Search for the cell housing the specified text and yield its (X, Y) center coordinate. 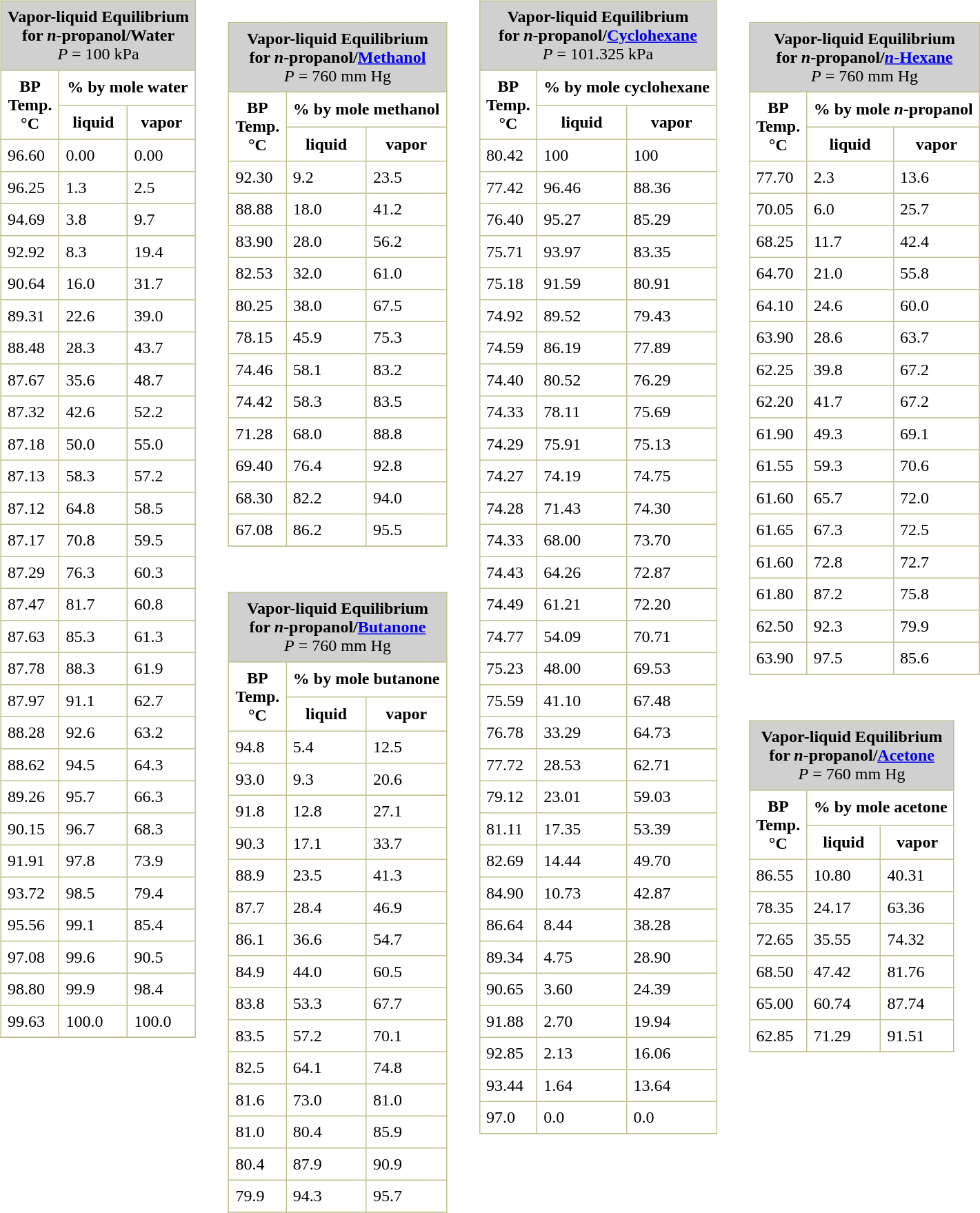
68.25 (778, 241)
65.00 (778, 1003)
77.42 (508, 188)
81.7 (94, 604)
24.39 (672, 989)
76.40 (508, 219)
73.70 (672, 540)
10.73 (582, 893)
89.31 (30, 316)
78.15 (258, 337)
88.9 (258, 875)
92.8 (406, 465)
84.9 (258, 972)
53.39 (672, 829)
11.7 (850, 241)
61.9 (161, 668)
74.32 (917, 939)
54.09 (582, 636)
58.5 (161, 508)
90.15 (30, 829)
59.3 (850, 465)
65.7 (850, 498)
8.3 (94, 252)
75.3 (406, 337)
75.59 (508, 701)
64.1 (326, 1067)
74.75 (672, 476)
64.26 (582, 572)
90.5 (161, 957)
36.6 (326, 939)
24.6 (850, 305)
88.62 (30, 765)
73.9 (161, 861)
81.6 (258, 1100)
87.29 (30, 572)
90.3 (258, 843)
91.8 (258, 811)
87.74 (917, 1003)
55.8 (937, 273)
68.0 (326, 434)
Vapor-liquid Equilibriumfor n-propanol/n-HexaneP = 760 mm Hg (865, 57)
63.36 (917, 908)
62.85 (778, 1036)
68.50 (778, 972)
74.40 (508, 380)
87.17 (30, 540)
67.7 (406, 1003)
28.0 (326, 241)
89.52 (582, 316)
90.9 (406, 1164)
83.90 (258, 241)
64.3 (161, 765)
88.3 (94, 668)
71.43 (582, 508)
76.29 (672, 380)
54.7 (406, 939)
88.8 (406, 434)
62.71 (672, 765)
72.8 (850, 562)
75.23 (508, 668)
% by mole acetone (880, 808)
96.60 (30, 155)
3.60 (582, 989)
79.4 (161, 893)
82.69 (508, 861)
96.46 (582, 188)
77.89 (672, 348)
75.13 (672, 444)
74.49 (508, 604)
16.0 (94, 283)
2.13 (582, 1053)
88.28 (30, 732)
59.03 (672, 796)
97.8 (94, 861)
85.3 (94, 636)
91.59 (582, 283)
93.44 (508, 1085)
92.3 (850, 626)
41.2 (406, 209)
99.9 (94, 989)
67.08 (258, 530)
90.64 (30, 283)
17.1 (326, 843)
91.88 (508, 1021)
99.63 (30, 1021)
86.55 (778, 875)
87.67 (30, 380)
99.1 (94, 925)
68.3 (161, 829)
9.3 (326, 779)
22.6 (94, 316)
9.7 (161, 219)
23.01 (582, 796)
49.70 (672, 861)
32.0 (326, 273)
69.53 (672, 668)
73.0 (326, 1100)
71.28 (258, 434)
87.47 (30, 604)
58.1 (326, 370)
77.72 (508, 765)
92.6 (94, 732)
87.7 (258, 908)
33.29 (582, 732)
39.0 (161, 316)
8.44 (582, 925)
74.27 (508, 476)
2.5 (161, 188)
60.0 (937, 305)
62.20 (778, 401)
17.35 (582, 829)
28.53 (582, 765)
60.8 (161, 604)
75.8 (937, 594)
64.10 (778, 305)
84.90 (508, 893)
Vapor-liquid Equilibriumfor n-propanol/WaterP = 100 kPa (98, 35)
93.72 (30, 893)
79.12 (508, 796)
66.3 (161, 796)
87.9 (326, 1164)
64.73 (672, 732)
70.71 (672, 636)
28.4 (326, 908)
24.17 (844, 908)
18.0 (326, 209)
72.65 (778, 939)
75.91 (582, 444)
76.4 (326, 465)
88.48 (30, 348)
81.11 (508, 829)
47.42 (844, 972)
1.3 (94, 188)
92.92 (30, 252)
41.3 (406, 875)
87.63 (30, 636)
98.5 (94, 893)
82.2 (326, 498)
3.8 (94, 219)
70.05 (778, 209)
74.29 (508, 444)
45.9 (326, 337)
87.12 (30, 508)
62.7 (161, 701)
% by mole cyclohexane (627, 88)
33.7 (406, 843)
61.65 (778, 530)
80.42 (508, 155)
44.0 (326, 972)
% by mole n-propanol (893, 109)
% by mole methanol (366, 109)
78.35 (778, 908)
39.8 (850, 370)
76.3 (94, 572)
43.7 (161, 348)
67.5 (406, 305)
62.25 (778, 370)
72.87 (672, 572)
63.2 (161, 732)
67.48 (672, 701)
19.94 (672, 1021)
74.28 (508, 508)
42.6 (94, 412)
19.4 (161, 252)
72.7 (937, 562)
85.9 (406, 1132)
80.52 (582, 380)
35.6 (94, 380)
61.0 (406, 273)
74.30 (672, 508)
2.3 (850, 177)
93.0 (258, 779)
92.85 (508, 1053)
87.97 (30, 701)
1.64 (582, 1085)
99.6 (94, 957)
98.80 (30, 989)
48.00 (582, 668)
60.74 (844, 1003)
85.6 (937, 658)
85.29 (672, 219)
13.6 (937, 177)
87.13 (30, 476)
25.7 (937, 209)
12.5 (406, 747)
80.91 (672, 283)
95.27 (582, 219)
69.40 (258, 465)
94.69 (30, 219)
75.18 (508, 283)
87.32 (30, 412)
97.0 (508, 1117)
82.5 (258, 1067)
96.7 (94, 829)
40.31 (917, 875)
31.7 (161, 283)
42.4 (937, 241)
61.21 (582, 604)
95.56 (30, 925)
64.8 (94, 508)
87.18 (30, 444)
74.46 (258, 370)
74.77 (508, 636)
90.65 (508, 989)
41.7 (850, 401)
61.90 (778, 434)
88.88 (258, 209)
70.8 (94, 540)
86.1 (258, 939)
75.69 (672, 412)
70.1 (406, 1036)
75.71 (508, 252)
28.90 (672, 957)
14.44 (582, 861)
98.4 (161, 989)
93.97 (582, 252)
94.3 (326, 1196)
61.55 (778, 465)
70.6 (937, 465)
72.5 (937, 530)
74.8 (406, 1067)
59.5 (161, 540)
55.0 (161, 444)
88.36 (672, 188)
94.5 (94, 765)
92.30 (258, 177)
74.19 (582, 476)
67.3 (850, 530)
49.3 (850, 434)
72.0 (937, 498)
Vapor-liquid Equilibriumfor n-propanol/AcetoneP = 760 mm Hg (852, 755)
83.2 (406, 370)
6.0 (850, 209)
83.8 (258, 1003)
16.06 (672, 1053)
74.92 (508, 316)
81.76 (917, 972)
2.70 (582, 1021)
87.2 (850, 594)
76.78 (508, 732)
89.34 (508, 957)
74.42 (258, 401)
20.6 (406, 779)
80.25 (258, 305)
48.7 (161, 380)
10.80 (844, 875)
5.4 (326, 747)
62.50 (778, 626)
86.64 (508, 925)
64.70 (778, 273)
72.20 (672, 604)
4.75 (582, 957)
21.0 (850, 273)
69.1 (937, 434)
91.1 (94, 701)
79.43 (672, 316)
28.6 (850, 337)
60.5 (406, 972)
94.0 (406, 498)
Vapor-liquid Equilibriumfor n-propanol/ButanoneP = 760 mm Hg (338, 627)
41.10 (582, 701)
60.3 (161, 572)
38.28 (672, 925)
50.0 (94, 444)
96.25 (30, 188)
61.80 (778, 594)
86.19 (582, 348)
53.3 (326, 1003)
83.35 (672, 252)
63.7 (937, 337)
68.30 (258, 498)
Vapor-liquid Equilibriumfor n-propanol/CyclohexaneP = 101.325 kPa (597, 35)
82.53 (258, 273)
68.00 (582, 540)
86.2 (326, 530)
97.5 (850, 658)
27.1 (406, 811)
85.4 (161, 925)
74.59 (508, 348)
12.8 (326, 811)
% by mole butanone (366, 679)
61.3 (161, 636)
95.5 (406, 530)
9.2 (326, 177)
97.08 (30, 957)
% by mole water (128, 88)
Vapor-liquid Equilibriumfor n-propanol/MethanolP = 760 mm Hg (338, 57)
87.78 (30, 668)
35.55 (844, 939)
91.51 (917, 1036)
13.64 (672, 1085)
77.70 (778, 177)
74.43 (508, 572)
28.3 (94, 348)
89.26 (30, 796)
38.0 (326, 305)
46.9 (406, 908)
42.87 (672, 893)
91.91 (30, 861)
52.2 (161, 412)
71.29 (844, 1036)
78.11 (582, 412)
56.2 (406, 241)
94.8 (258, 747)
